Scan for the cell matching the given text and deliver its [x, y] coordinate at center. 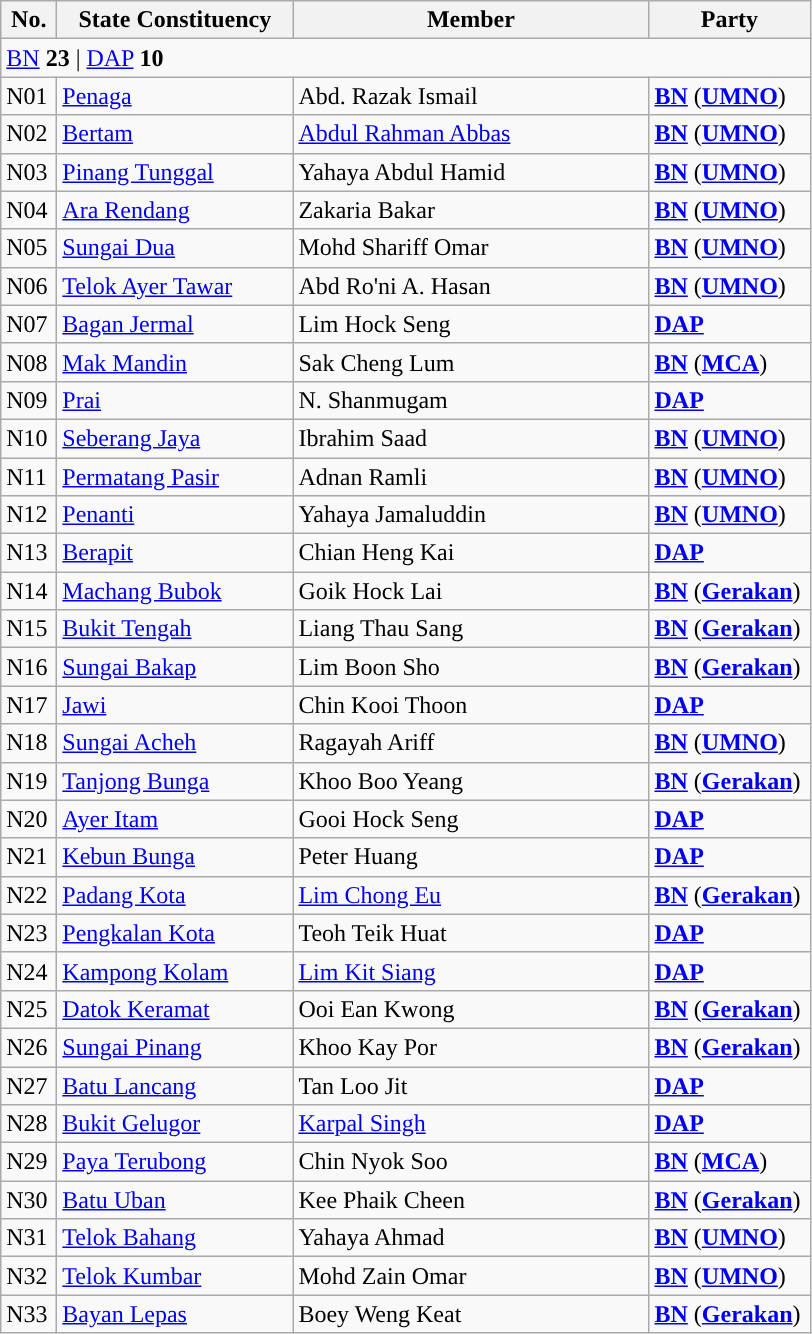
N19 [29, 781]
Penaga [175, 96]
Yahaya Ahmad [471, 1238]
Zakaria Bakar [471, 210]
Ibrahim Saad [471, 438]
No. [29, 20]
N02 [29, 134]
Bayan Lepas [175, 1314]
Sungai Dua [175, 248]
N24 [29, 971]
Khoo Kay Por [471, 1047]
N13 [29, 553]
Karpal Singh [471, 1124]
Tan Loo Jit [471, 1085]
Prai [175, 400]
N33 [29, 1314]
N29 [29, 1162]
Chian Heng Kai [471, 553]
N17 [29, 705]
N10 [29, 438]
Batu Lancang [175, 1085]
Chin Nyok Soo [471, 1162]
Chin Kooi Thoon [471, 705]
Liang Thau Sang [471, 629]
Bukit Tengah [175, 629]
N08 [29, 362]
Kampong Kolam [175, 971]
Kee Phaik Cheen [471, 1200]
Lim Chong Eu [471, 895]
Kebun Bunga [175, 857]
Sungai Acheh [175, 743]
Permatang Pasir [175, 477]
N11 [29, 477]
Adnan Ramli [471, 477]
Seberang Jaya [175, 438]
Mohd Zain Omar [471, 1276]
Teoh Teik Huat [471, 933]
N06 [29, 286]
N26 [29, 1047]
N05 [29, 248]
N31 [29, 1238]
Telok Ayer Tawar [175, 286]
N14 [29, 591]
Lim Hock Seng [471, 324]
Abdul Rahman Abbas [471, 134]
Lim Kit Siang [471, 971]
Mohd Shariff Omar [471, 248]
Ara Rendang [175, 210]
Sungai Pinang [175, 1047]
Ragayah Ariff [471, 743]
N16 [29, 667]
Lim Boon Sho [471, 667]
Datok Keramat [175, 1009]
N27 [29, 1085]
Pinang Tunggal [175, 172]
Mak Mandin [175, 362]
Boey Weng Keat [471, 1314]
Yahaya Jamaluddin [471, 515]
N21 [29, 857]
Bagan Jermal [175, 324]
N12 [29, 515]
Tanjong Bunga [175, 781]
N01 [29, 96]
Paya Terubong [175, 1162]
Telok Kumbar [175, 1276]
Goik Hock Lai [471, 591]
Ooi Ean Kwong [471, 1009]
Member [471, 20]
Bukit Gelugor [175, 1124]
Batu Uban [175, 1200]
N. Shanmugam [471, 400]
Party [730, 20]
Pengkalan Kota [175, 933]
Jawi [175, 705]
Berapit [175, 553]
N20 [29, 819]
Bertam [175, 134]
N22 [29, 895]
Abd Ro'ni A. Hasan [471, 286]
N30 [29, 1200]
Machang Bubok [175, 591]
Gooi Hock Seng [471, 819]
N09 [29, 400]
BN 23 | DAP 10 [406, 58]
N32 [29, 1276]
N23 [29, 933]
Penanti [175, 515]
Khoo Boo Yeang [471, 781]
N25 [29, 1009]
Ayer Itam [175, 819]
Sungai Bakap [175, 667]
N03 [29, 172]
Peter Huang [471, 857]
N15 [29, 629]
N07 [29, 324]
State Constituency [175, 20]
Yahaya Abdul Hamid [471, 172]
Telok Bahang [175, 1238]
Padang Kota [175, 895]
Abd. Razak Ismail [471, 96]
Sak Cheng Lum [471, 362]
N28 [29, 1124]
N04 [29, 210]
N18 [29, 743]
